Return (x, y) of the center of cell containing provided text 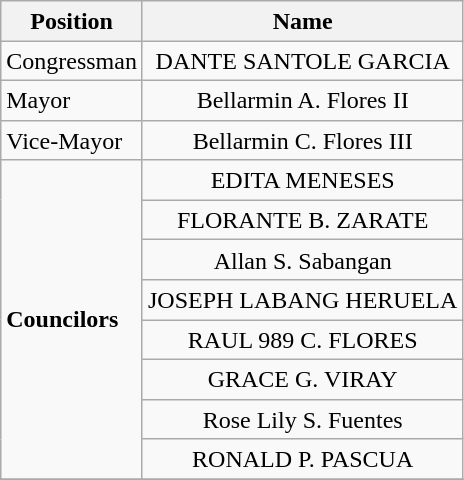
FLORANTE B. ZARATE (302, 220)
RONALD P. PASCUA (302, 459)
JOSEPH LABANG HERUELA (302, 300)
EDITA MENESES (302, 180)
Bellarmin A. Flores II (302, 100)
RAUL 989 C. FLORES (302, 340)
Vice-Mayor (72, 140)
Rose Lily S. Fuentes (302, 419)
Mayor (72, 100)
Congressman (72, 61)
Position (72, 21)
Bellarmin C. Flores III (302, 140)
Councilors (72, 320)
Name (302, 21)
DANTE SANTOLE GARCIA (302, 61)
GRACE G. VIRAY (302, 379)
Allan S. Sabangan (302, 260)
